Pinpoint the cell where the given text exists, returning its (x, y) midpoint coordinate. 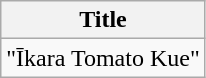
Title (103, 20)
"Īkara Tomato Kue" (103, 58)
